Provide the (x, y) coordinate of the cell's center where the given text is located.  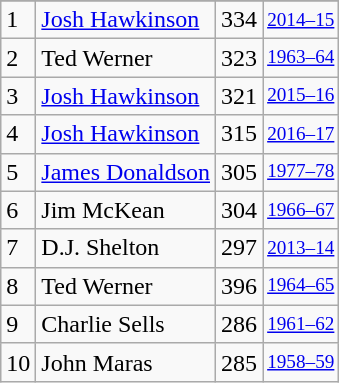
8 (18, 286)
John Maras (126, 362)
4 (18, 134)
10 (18, 362)
304 (240, 210)
Jim McKean (126, 210)
1961–62 (301, 324)
D.J. Shelton (126, 248)
334 (240, 20)
315 (240, 134)
2014–15 (301, 20)
2013–14 (301, 248)
286 (240, 324)
1963–64 (301, 58)
297 (240, 248)
5 (18, 172)
7 (18, 248)
2015–16 (301, 96)
396 (240, 286)
1964–65 (301, 286)
1958–59 (301, 362)
1966–67 (301, 210)
6 (18, 210)
1 (18, 20)
James Donaldson (126, 172)
305 (240, 172)
285 (240, 362)
323 (240, 58)
Charlie Sells (126, 324)
321 (240, 96)
3 (18, 96)
9 (18, 324)
2016–17 (301, 134)
2 (18, 58)
1977–78 (301, 172)
